Detect which cell encompasses the target text, then output its (X, Y) center coordinate. 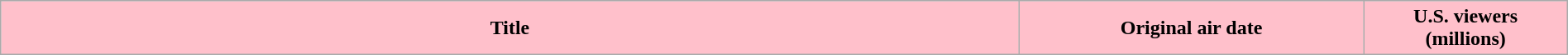
Original air date (1191, 28)
Title (509, 28)
U.S. viewers(millions) (1465, 28)
